Return [x, y] of the center of cell containing provided text 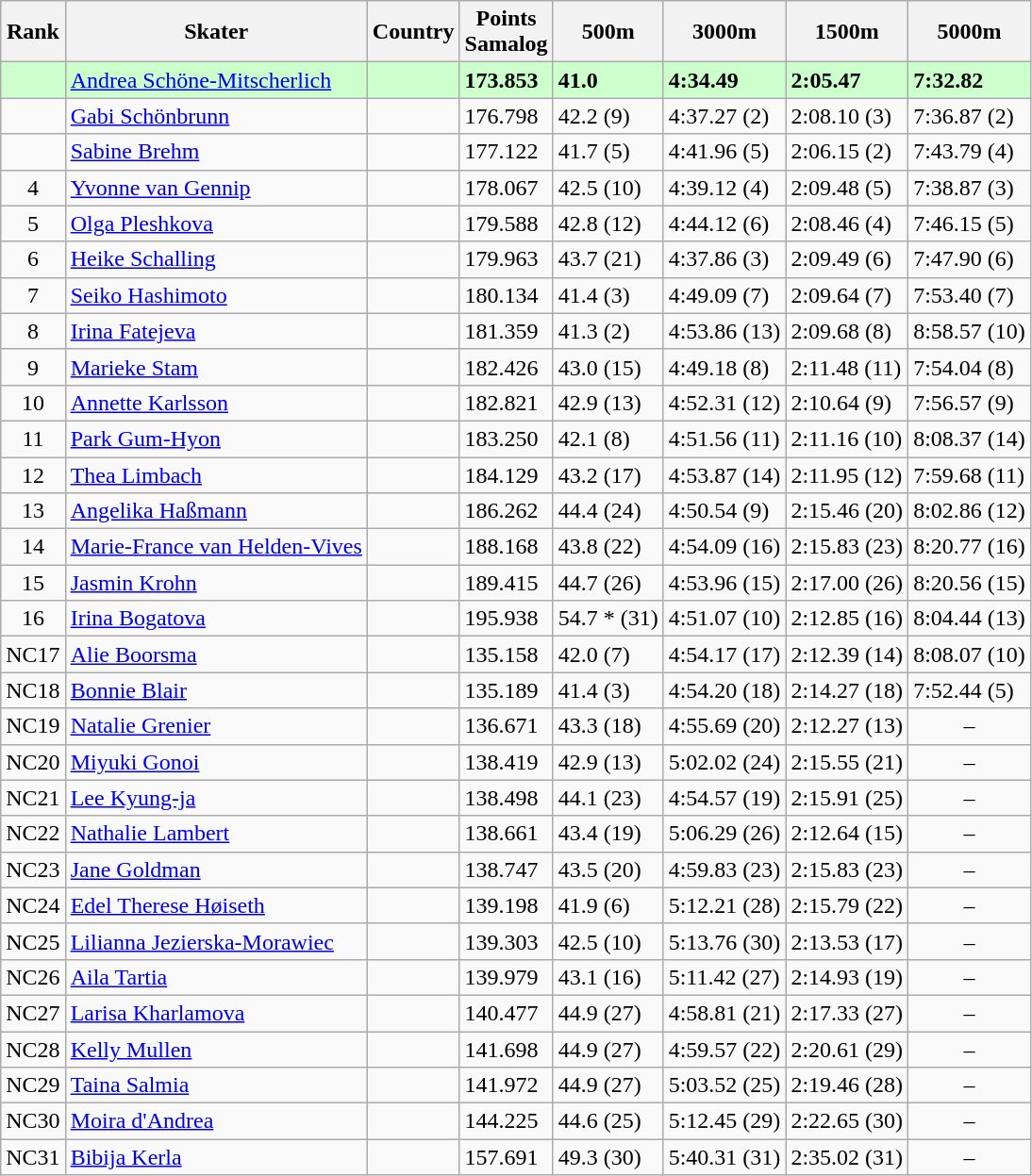
NC18 [33, 690]
43.1 (16) [608, 977]
5:11.42 (27) [724, 977]
2:35.02 (31) [847, 1157]
13 [33, 511]
4:39.12 (4) [724, 188]
189.415 [506, 583]
Miyuki Gonoi [216, 762]
4:54.20 (18) [724, 690]
8 [33, 331]
44.1 (23) [608, 798]
Bibija Kerla [216, 1157]
Natalie Grenier [216, 726]
500m [608, 32]
4:58.81 (21) [724, 1013]
NC26 [33, 977]
2:05.47 [847, 80]
43.5 (20) [608, 870]
Alie Boorsma [216, 654]
43.7 (21) [608, 259]
Larisa Kharlamova [216, 1013]
2:15.91 (25) [847, 798]
5:40.31 (31) [724, 1157]
8:04.44 (13) [970, 619]
Sabine Brehm [216, 152]
Jasmin Krohn [216, 583]
11 [33, 439]
180.134 [506, 295]
43.0 (15) [608, 367]
Skater [216, 32]
4:34.49 [724, 80]
138.498 [506, 798]
181.359 [506, 331]
7:36.87 (2) [970, 116]
186.262 [506, 511]
Kelly Mullen [216, 1050]
136.671 [506, 726]
177.122 [506, 152]
5:13.76 (30) [724, 941]
14 [33, 547]
2:15.46 (20) [847, 511]
NC25 [33, 941]
2:09.68 (8) [847, 331]
2:09.64 (7) [847, 295]
43.3 (18) [608, 726]
2:17.00 (26) [847, 583]
NC23 [33, 870]
135.189 [506, 690]
176.798 [506, 116]
3000m [724, 32]
182.426 [506, 367]
4:54.17 (17) [724, 654]
5:12.45 (29) [724, 1121]
16 [33, 619]
184.129 [506, 474]
7:38.87 (3) [970, 188]
7:47.90 (6) [970, 259]
NC22 [33, 834]
7:43.79 (4) [970, 152]
49.3 (30) [608, 1157]
Edel Therese Høiseth [216, 905]
2:11.16 (10) [847, 439]
4:44.12 (6) [724, 224]
4:54.57 (19) [724, 798]
Yvonne van Gennip [216, 188]
8:08.37 (14) [970, 439]
7:59.68 (11) [970, 474]
Aila Tartia [216, 977]
2:14.27 (18) [847, 690]
5000m [970, 32]
179.588 [506, 224]
188.168 [506, 547]
8:02.86 (12) [970, 511]
2:17.33 (27) [847, 1013]
2:06.15 (2) [847, 152]
15 [33, 583]
5 [33, 224]
Irina Bogatova [216, 619]
Moira d'Andrea [216, 1121]
2:09.48 (5) [847, 188]
2:09.49 (6) [847, 259]
144.225 [506, 1121]
Country [413, 32]
Angelika Haßmann [216, 511]
7:32.82 [970, 80]
2:14.93 (19) [847, 977]
NC21 [33, 798]
2:15.79 (22) [847, 905]
182.821 [506, 403]
Olga Pleshkova [216, 224]
141.972 [506, 1085]
7:53.40 (7) [970, 295]
173.853 [506, 80]
2:22.65 (30) [847, 1121]
43.2 (17) [608, 474]
139.303 [506, 941]
2:20.61 (29) [847, 1050]
54.7 * (31) [608, 619]
178.067 [506, 188]
Points Samalog [506, 32]
179.963 [506, 259]
8:58.57 (10) [970, 331]
NC20 [33, 762]
41.3 (2) [608, 331]
NC17 [33, 654]
Heike Schalling [216, 259]
2:12.85 (16) [847, 619]
2:15.55 (21) [847, 762]
4:54.09 (16) [724, 547]
41.0 [608, 80]
NC24 [33, 905]
44.6 (25) [608, 1121]
2:19.46 (28) [847, 1085]
Irina Fatejeva [216, 331]
NC27 [33, 1013]
NC29 [33, 1085]
138.747 [506, 870]
4:59.57 (22) [724, 1050]
7 [33, 295]
Taina Salmia [216, 1085]
2:12.39 (14) [847, 654]
4:59.83 (23) [724, 870]
Jane Goldman [216, 870]
2:11.95 (12) [847, 474]
NC31 [33, 1157]
Thea Limbach [216, 474]
4 [33, 188]
12 [33, 474]
4:49.09 (7) [724, 295]
Lilianna Jezierska-Morawiec [216, 941]
5:12.21 (28) [724, 905]
Annette Karlsson [216, 403]
2:08.46 (4) [847, 224]
42.2 (9) [608, 116]
2:13.53 (17) [847, 941]
4:52.31 (12) [724, 403]
183.250 [506, 439]
157.691 [506, 1157]
7:52.44 (5) [970, 690]
Lee Kyung-ja [216, 798]
8:08.07 (10) [970, 654]
4:53.87 (14) [724, 474]
2:08.10 (3) [847, 116]
8:20.77 (16) [970, 547]
NC30 [33, 1121]
2:12.64 (15) [847, 834]
4:53.86 (13) [724, 331]
NC28 [33, 1050]
42.8 (12) [608, 224]
Nathalie Lambert [216, 834]
8:20.56 (15) [970, 583]
4:37.86 (3) [724, 259]
41.9 (6) [608, 905]
1500m [847, 32]
140.477 [506, 1013]
4:55.69 (20) [724, 726]
4:37.27 (2) [724, 116]
138.419 [506, 762]
43.4 (19) [608, 834]
2:11.48 (11) [847, 367]
4:51.07 (10) [724, 619]
9 [33, 367]
5:06.29 (26) [724, 834]
44.7 (26) [608, 583]
5:03.52 (25) [724, 1085]
Gabi Schönbrunn [216, 116]
6 [33, 259]
135.158 [506, 654]
Park Gum-Hyon [216, 439]
42.1 (8) [608, 439]
139.198 [506, 905]
7:54.04 (8) [970, 367]
4:50.54 (9) [724, 511]
139.979 [506, 977]
7:46.15 (5) [970, 224]
141.698 [506, 1050]
Andrea Schöne-Mitscherlich [216, 80]
4:41.96 (5) [724, 152]
7:56.57 (9) [970, 403]
Marieke Stam [216, 367]
Seiko Hashimoto [216, 295]
43.8 (22) [608, 547]
4:49.18 (8) [724, 367]
44.4 (24) [608, 511]
4:51.56 (11) [724, 439]
2:12.27 (13) [847, 726]
5:02.02 (24) [724, 762]
42.0 (7) [608, 654]
4:53.96 (15) [724, 583]
Marie-France van Helden-Vives [216, 547]
Rank [33, 32]
41.7 (5) [608, 152]
2:10.64 (9) [847, 403]
Bonnie Blair [216, 690]
NC19 [33, 726]
10 [33, 403]
195.938 [506, 619]
138.661 [506, 834]
